Extract the (x, y) coordinate from the center of the cell holding the provided text.  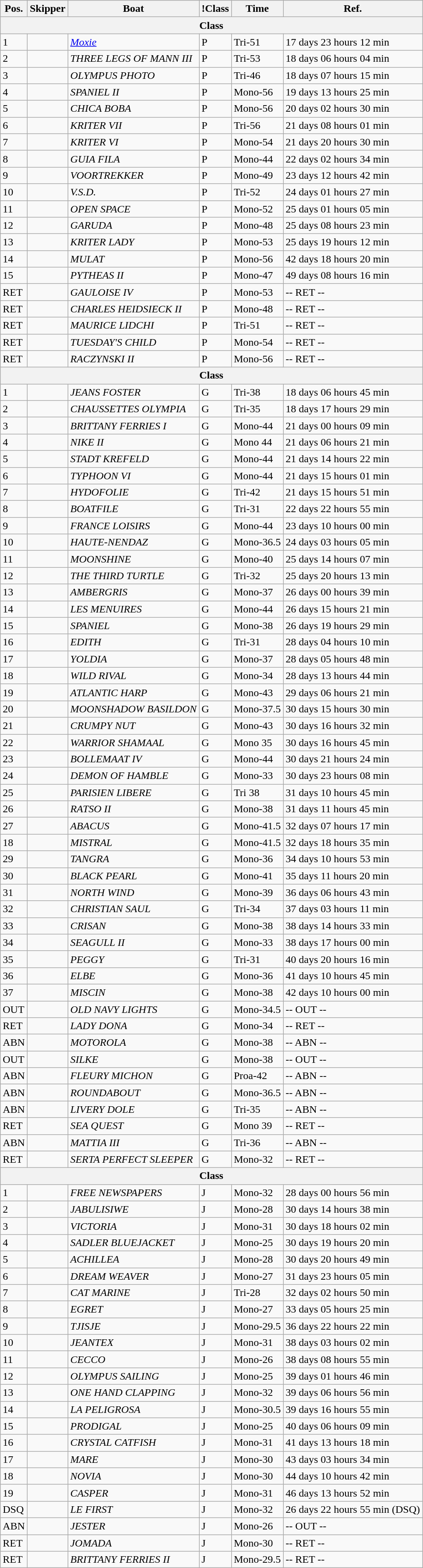
WILD RIVAL (134, 676)
MATTIA III (134, 1143)
Mono 35 (257, 743)
43 days 03 hours 34 min (353, 1459)
32 days 07 hours 17 min (353, 826)
CHAUSSETTES OLYMPIA (134, 409)
LES MENUIRES (134, 609)
26 days 22 hours 55 min (DSQ) (353, 1509)
27 (14, 826)
31 days 11 hours 45 min (353, 809)
38 days 14 hours 33 min (353, 926)
SEAGULL II (134, 942)
EGRET (134, 1310)
25 days 01 hours 05 min (353, 209)
NIKE II (134, 442)
TJISJE (134, 1326)
30 days 16 hours 45 min (353, 743)
37 days 03 hours 11 min (353, 909)
Tri-28 (257, 1293)
KRITER VII (134, 125)
24 days 01 hours 27 min (353, 192)
38 days 03 hours 02 min (353, 1343)
25 days 14 hours 07 min (353, 559)
SEA QUEST (134, 1126)
31 days 23 hours 05 min (353, 1276)
21 days 20 hours 30 min (353, 142)
Ref. (353, 9)
JEANTEX (134, 1343)
25 days 20 hours 13 min (353, 576)
25 (14, 793)
33 days 05 hours 25 min (353, 1310)
30 days 20 hours 49 min (353, 1259)
21 days 15 hours 01 min (353, 475)
JABULISIWE (134, 1209)
RATSO II (134, 809)
21 days 14 hours 22 min (353, 459)
Mono-49 (257, 175)
23 days 12 hours 42 min (353, 175)
18 days 06 hours 04 min (353, 59)
Moxie (134, 42)
ACHILLEA (134, 1259)
FLEURY MICHON (134, 1076)
OPEN SPACE (134, 209)
30 days 18 hours 02 min (353, 1226)
26 days 19 hours 29 min (353, 626)
SADLER BLUEJACKET (134, 1242)
33 (14, 926)
MULAT (134, 259)
19 days 13 hours 25 min (353, 92)
29 days 06 hours 21 min (353, 692)
BOATFILE (134, 509)
GAULOISE IV (134, 292)
Pos. (14, 9)
30 days 21 hours 24 min (353, 759)
CRYSTAL CATFISH (134, 1443)
21 days 00 hours 09 min (353, 425)
Tri-52 (257, 192)
36 days 06 hours 43 min (353, 892)
SERTA PERFECT SLEEPER (134, 1159)
Mono-52 (257, 209)
Tri-46 (257, 75)
CRUMPY NUT (134, 726)
Mono-37.5 (257, 709)
HYDOFOLIE (134, 492)
24 (14, 776)
VOORTREKKER (134, 175)
31 days 10 hours 45 min (353, 793)
BOLLEMAAT IV (134, 759)
Boat (134, 9)
26 (14, 809)
25 days 19 hours 12 min (353, 242)
MARE (134, 1459)
35 days 11 hours 20 min (353, 876)
LA PELIGROSA (134, 1409)
SPANIEL II (134, 92)
Skipper (47, 9)
17 days 23 hours 12 min (353, 42)
Tri-56 (257, 125)
23 days 10 hours 00 min (353, 526)
Mono-40 (257, 559)
40 days 20 hours 16 min (353, 959)
FREE NEWSPAPERS (134, 1193)
18 days 06 hours 45 min (353, 392)
LIVERY DOLE (134, 1109)
STADT KREFELD (134, 459)
GUIA FILA (134, 159)
30 days 14 hours 38 min (353, 1209)
41 days 10 hours 45 min (353, 976)
MOONSHADOW BASILDON (134, 709)
36 (14, 976)
ONE HAND CLAPPING (134, 1393)
KRITER VI (134, 142)
VICTORIA (134, 1226)
Mono 39 (257, 1126)
21 (14, 726)
TYPHOON VI (134, 475)
30 days 19 hours 20 min (353, 1242)
28 days 00 hours 56 min (353, 1193)
28 days 13 hours 44 min (353, 676)
22 days 22 hours 55 min (353, 509)
SILKE (134, 1059)
32 days 02 hours 50 min (353, 1293)
35 (14, 959)
MISTRAL (134, 842)
Mono-47 (257, 276)
FRANCE LOISIRS (134, 526)
Tri 38 (257, 793)
ROUNDABOUT (134, 1093)
41 days 13 hours 18 min (353, 1443)
JOMADA (134, 1543)
26 days 15 hours 21 min (353, 609)
BLACK PEARL (134, 876)
KRITER LADY (134, 242)
BRITTANY FERRIES I (134, 425)
PRODIGAL (134, 1426)
30 days 15 hours 30 min (353, 709)
Tri-34 (257, 909)
DREAM WEAVER (134, 1276)
OLYMPUS SAILING (134, 1376)
OLD NAVY LIGHTS (134, 1009)
28 days 05 hours 48 min (353, 659)
PEGGY (134, 959)
TUESDAY'S CHILD (134, 342)
23 (14, 759)
Mono-30.5 (257, 1409)
!Class (215, 9)
18 days 07 hours 15 min (353, 75)
22 (14, 743)
20 (14, 709)
Tri-32 (257, 576)
24 days 03 hours 05 min (353, 542)
EDITH (134, 642)
Time (257, 9)
18 days 17 hours 29 min (353, 409)
MAURICE LIDCHI (134, 326)
31 (14, 892)
Tri-53 (257, 59)
CASPER (134, 1493)
NOVIA (134, 1476)
WARRIOR SHAMAAL (134, 743)
GARUDA (134, 226)
HAUTE-NENDAZ (134, 542)
22 days 02 hours 34 min (353, 159)
Mono-39 (257, 892)
25 days 08 hours 23 min (353, 226)
32 days 18 hours 35 min (353, 842)
49 days 08 hours 16 min (353, 276)
ATLANTIC HARP (134, 692)
MOTOROLA (134, 1043)
MOONSHINE (134, 559)
LADY DONA (134, 1026)
Tri-38 (257, 392)
Mono-34.5 (257, 1009)
CHICA BOBA (134, 109)
32 (14, 909)
BRITTANY FERRIES II (134, 1560)
THREE LEGS OF MANN III (134, 59)
37 (14, 992)
MISCIN (134, 992)
34 days 10 hours 53 min (353, 859)
PYTHEAS II (134, 276)
CECCO (134, 1359)
JESTER (134, 1526)
28 days 04 hours 10 min (353, 642)
TANGRA (134, 859)
21 days 08 hours 01 min (353, 125)
44 days 10 hours 42 min (353, 1476)
40 days 06 hours 09 min (353, 1426)
39 days 06 hours 56 min (353, 1393)
Mono-41 (257, 876)
42 days 18 hours 20 min (353, 259)
30 (14, 876)
46 days 13 hours 52 min (353, 1493)
ELBE (134, 976)
RACZYNSKI II (134, 359)
20 days 02 hours 30 min (353, 109)
Proa-42 (257, 1076)
DEMON OF HAMBLE (134, 776)
PARISIEN LIBERE (134, 793)
NORTH WIND (134, 892)
AMBERGRIS (134, 592)
SPANIEL (134, 626)
39 days 16 hours 55 min (353, 1409)
ABACUS (134, 826)
Mono 44 (257, 442)
YOLDIA (134, 659)
V.S.D. (134, 192)
26 days 00 hours 39 min (353, 592)
21 days 06 hours 21 min (353, 442)
LE FIRST (134, 1509)
30 days 16 hours 32 min (353, 726)
38 days 08 hours 55 min (353, 1359)
21 days 15 hours 51 min (353, 492)
JEANS FOSTER (134, 392)
38 days 17 hours 00 min (353, 942)
CRISAN (134, 926)
CAT MARINE (134, 1293)
39 days 01 hours 46 min (353, 1376)
Tri-36 (257, 1143)
THE THIRD TURTLE (134, 576)
36 days 22 hours 22 min (353, 1326)
CHARLES HEIDSIECK II (134, 309)
42 days 10 hours 00 min (353, 992)
Tri-42 (257, 492)
29 (14, 859)
OLYMPUS PHOTO (134, 75)
30 days 23 hours 08 min (353, 776)
CHRISTIAN SAUL (134, 909)
DSQ (14, 1509)
34 (14, 942)
